Return the [X, Y] coordinate for the center point of the cell that contains the specified text.  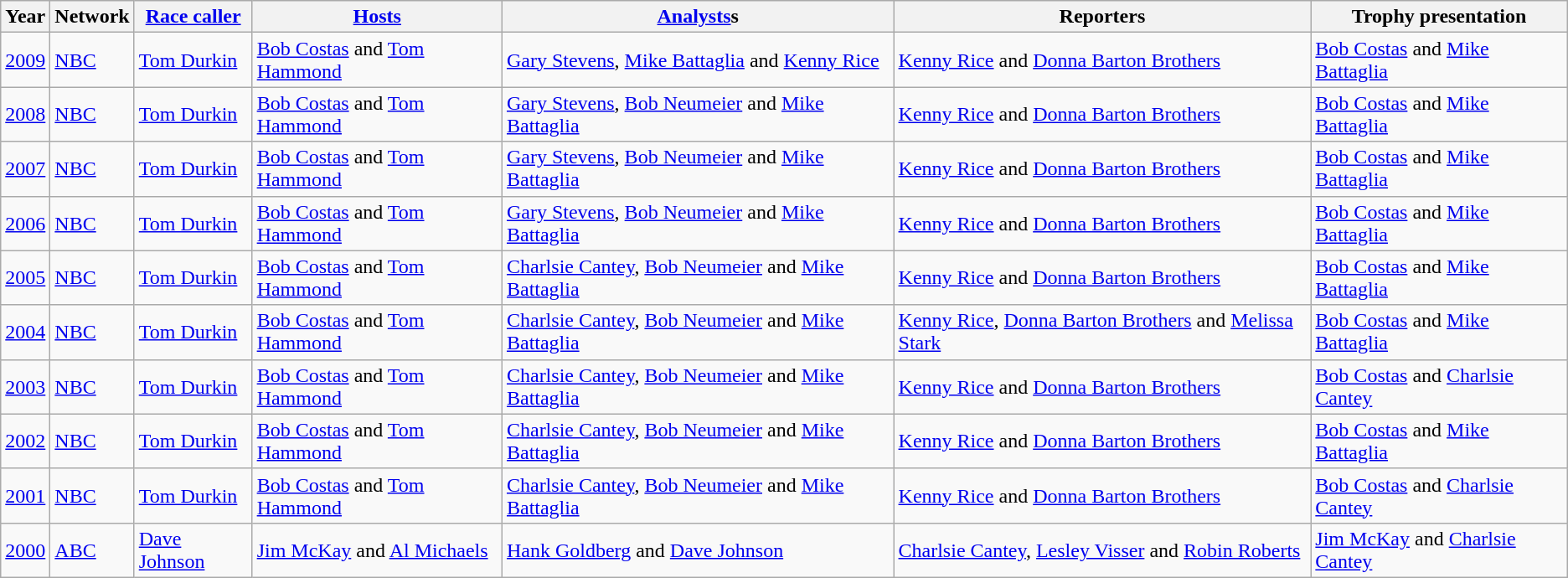
Jim McKay and Al Michaels [377, 550]
2005 [25, 278]
2003 [25, 387]
Hosts [377, 17]
Kenny Rice, Donna Barton Brothers and Melissa Stark [1102, 332]
2006 [25, 223]
Race caller [193, 17]
Dave Johnson [193, 550]
Charlsie Cantey, Lesley Visser and Robin Roberts [1102, 550]
2001 [25, 496]
2007 [25, 169]
Gary Stevens, Mike Battaglia and Kenny Rice [698, 60]
Jim McKay and Charlsie Cantey [1439, 550]
2004 [25, 332]
2002 [25, 441]
Analystss [698, 17]
Hank Goldberg and Dave Johnson [698, 550]
Reporters [1102, 17]
Network [92, 17]
Trophy presentation [1439, 17]
2008 [25, 114]
2000 [25, 550]
ABC [92, 550]
Year [25, 17]
2009 [25, 60]
